Return (X, Y) of the center of cell containing provided text 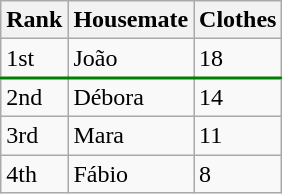
2nd (34, 98)
1st (34, 58)
4th (34, 173)
Fábio (131, 173)
Mara (131, 135)
Rank (34, 20)
Débora (131, 98)
3rd (34, 135)
8 (238, 173)
Clothes (238, 20)
Housemate (131, 20)
14 (238, 98)
11 (238, 135)
18 (238, 58)
João (131, 58)
